Return the (X, Y) coordinate for the center point of the cell that contains the specified text.  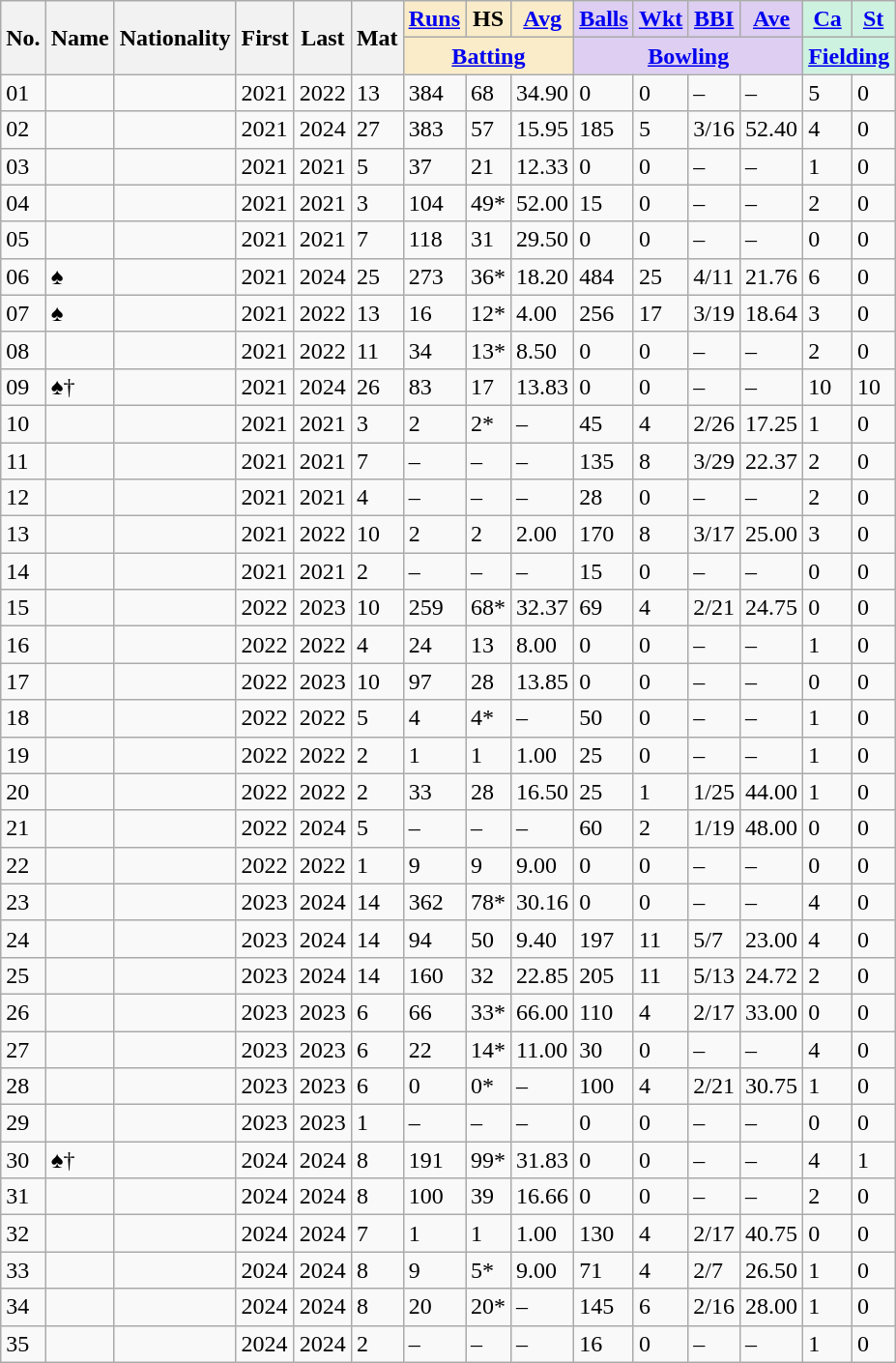
110 (604, 1012)
99* (489, 1160)
69 (604, 608)
St (874, 19)
24.75 (771, 608)
197 (604, 939)
2/26 (714, 423)
03 (23, 166)
384 (434, 93)
83 (434, 387)
256 (604, 313)
49* (489, 203)
3/29 (714, 461)
21.76 (771, 276)
130 (604, 1233)
29.50 (543, 240)
Fielding (849, 56)
16.66 (543, 1197)
First (265, 38)
3/17 (714, 535)
05 (23, 240)
5/7 (714, 939)
3/19 (714, 313)
12* (489, 313)
Last (323, 38)
07 (23, 313)
Batting (489, 56)
1/25 (714, 792)
Runs (434, 19)
135 (604, 461)
13.85 (543, 681)
Bowling (688, 56)
02 (23, 130)
60 (604, 828)
Avg (543, 19)
45 (604, 423)
30.16 (543, 902)
Ca (827, 19)
0* (489, 1087)
37 (434, 166)
4.00 (543, 313)
15.95 (543, 130)
39 (489, 1197)
Balls (604, 19)
13* (489, 350)
22.85 (543, 975)
Name (79, 38)
33.00 (771, 1012)
78* (489, 902)
205 (604, 975)
145 (604, 1307)
362 (434, 902)
273 (434, 276)
14* (489, 1049)
44.00 (771, 792)
32.37 (543, 608)
34.90 (543, 93)
29 (23, 1123)
Wkt (660, 19)
Mat (377, 38)
4* (489, 718)
2/7 (714, 1270)
57 (489, 130)
71 (604, 1270)
484 (604, 276)
9.40 (543, 939)
26.50 (771, 1270)
30.75 (771, 1087)
23.00 (771, 939)
48.00 (771, 828)
104 (434, 203)
12 (23, 498)
8.00 (543, 645)
31.83 (543, 1160)
185 (604, 130)
23 (23, 902)
Ave (771, 19)
11.00 (543, 1049)
5/13 (714, 975)
19 (23, 755)
160 (434, 975)
66.00 (543, 1012)
18.20 (543, 276)
68* (489, 608)
52.00 (543, 203)
35 (23, 1344)
383 (434, 130)
12.33 (543, 166)
2/16 (714, 1307)
40.75 (771, 1233)
28.00 (771, 1307)
22.37 (771, 461)
18 (23, 718)
66 (434, 1012)
2.00 (543, 535)
97 (434, 681)
Nationality (175, 38)
118 (434, 240)
No. (23, 38)
04 (23, 203)
09 (23, 387)
06 (23, 276)
259 (434, 608)
36* (489, 276)
01 (23, 93)
18.64 (771, 313)
4/11 (714, 276)
1/19 (714, 828)
13.83 (543, 387)
25.00 (771, 535)
24.72 (771, 975)
5* (489, 1270)
2* (489, 423)
08 (23, 350)
17.25 (771, 423)
52.40 (771, 130)
94 (434, 939)
191 (434, 1160)
16.50 (543, 792)
BBI (714, 19)
33* (489, 1012)
3/16 (714, 130)
HS (489, 19)
68 (489, 93)
20* (489, 1307)
8.50 (543, 350)
170 (604, 535)
